Scan for the cell matching the given text and deliver its [X, Y] coordinate at center. 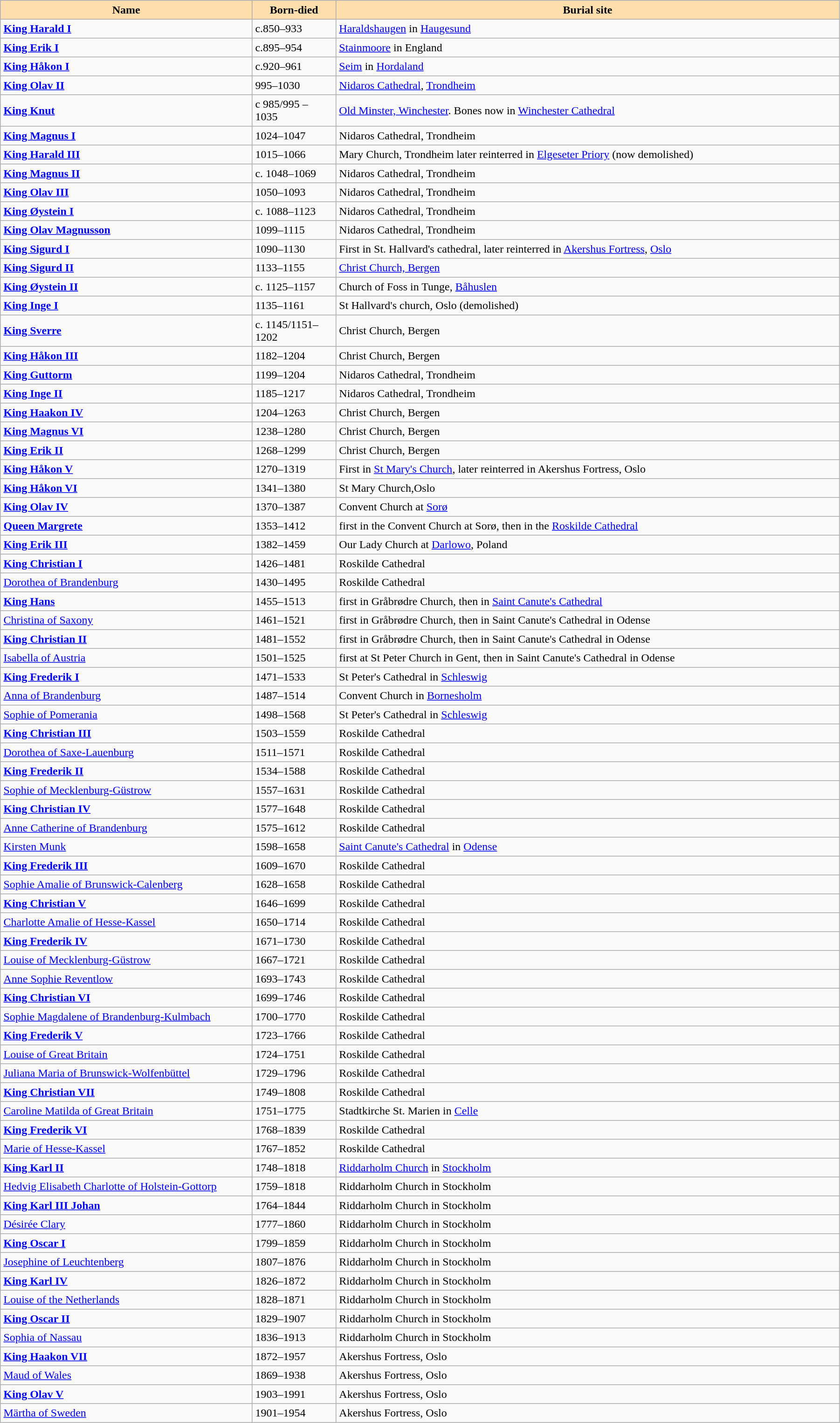
1268–1299 [294, 450]
Born-died [294, 10]
995–1030 [294, 85]
Louise of Great Britain [126, 1054]
1498–1568 [294, 715]
King Erik I [126, 48]
1182–1204 [294, 356]
first at St Peter Church in Gent, then in Saint Canute's Cathedral in Odense [588, 658]
1481–1552 [294, 639]
1015–1066 [294, 154]
1650–1714 [294, 922]
1836–1913 [294, 1337]
c. 1145/1151–1202 [294, 331]
c. 1125–1157 [294, 287]
1135–1161 [294, 305]
King Olav Magnusson [126, 230]
Isabella of Austria [126, 658]
King Sigurd II [126, 268]
Marie of Hesse-Kassel [126, 1148]
King Frederik V [126, 1035]
1903–1991 [294, 1394]
Anne Sophie Reventlow [126, 979]
Dorothea of Brandenburg [126, 582]
King Olav III [126, 192]
King Hans [126, 601]
King Inge I [126, 305]
1699–1746 [294, 997]
1557–1631 [294, 790]
King Håkon I [126, 66]
King Sverre [126, 331]
1382–1459 [294, 544]
King Christian II [126, 639]
Sophie of Mecklenburg-Güstrow [126, 790]
1671–1730 [294, 941]
1667–1721 [294, 960]
first in Gråbrødre Church, then in Saint Canute's Cathedral [588, 601]
King Karl II [126, 1168]
Josephine of Leuchtenberg [126, 1262]
Juliana Maria of Brunswick-Wolfenbüttel [126, 1073]
1270–1319 [294, 469]
First in St. Hallvard's cathedral, later reinterred in Akershus Fortress, Oslo [588, 249]
King Frederik I [126, 677]
1430–1495 [294, 582]
1353–1412 [294, 526]
1370–1387 [294, 507]
1901–1954 [294, 1413]
Saint Canute's Cathedral in Odense [588, 846]
Haraldshaugen in Haugesund [588, 28]
King Inge II [126, 393]
King Haakon IV [126, 412]
Louise of Mecklenburg-Güstrow [126, 960]
1777–1860 [294, 1224]
1238–1280 [294, 431]
1099–1115 [294, 230]
King Håkon VI [126, 488]
1471–1533 [294, 677]
Convent Church in Bornesholm [588, 695]
Désirée Clary [126, 1224]
1723–1766 [294, 1035]
1534–1588 [294, 771]
1828–1871 [294, 1299]
King Øystein I [126, 211]
c.850–933 [294, 28]
King Haakon VII [126, 1356]
Christina of Saxony [126, 620]
King Frederik III [126, 866]
Sophie Amalie of Brunswick-Calenberg [126, 884]
King Frederik II [126, 771]
Kirsten Munk [126, 846]
Sophie of Pomerania [126, 715]
1511–1571 [294, 752]
Märtha of Sweden [126, 1413]
Old Minster, Winchester. Bones now in Winchester Cathedral [588, 110]
King Øystein II [126, 287]
1050–1093 [294, 192]
King Oscar I [126, 1243]
1204–1263 [294, 412]
Caroline Matilda of Great Britain [126, 1111]
1133–1155 [294, 268]
1826–1872 [294, 1281]
King Magnus II [126, 173]
First in St Mary's Church, later reinterred in Akershus Fortress, Oslo [588, 469]
1628–1658 [294, 884]
1487–1514 [294, 695]
1807–1876 [294, 1262]
King Olav V [126, 1394]
Our Lady Church at Darlowo, Poland [588, 544]
1869–1938 [294, 1375]
Maud of Wales [126, 1375]
1729–1796 [294, 1073]
Queen Margrete [126, 526]
King Frederik VI [126, 1130]
King Christian VII [126, 1092]
1341–1380 [294, 488]
King Oscar II [126, 1319]
1426–1481 [294, 564]
1724–1751 [294, 1054]
Convent Church at Sorø [588, 507]
1767–1852 [294, 1148]
Mary Church, Trondheim later reinterred in Elgeseter Priory (now demolished) [588, 154]
1575–1612 [294, 828]
King Magnus VI [126, 431]
Anne Catherine of Brandenburg [126, 828]
Stainmoore in England [588, 48]
King Christian I [126, 564]
Charlotte Amalie of Hesse-Kassel [126, 922]
1455–1513 [294, 601]
1700–1770 [294, 1017]
1693–1743 [294, 979]
1748–1818 [294, 1168]
King Harald III [126, 154]
first in the Convent Church at Sorø, then in the Roskilde Cathedral [588, 526]
St Mary Church,Oslo [588, 488]
Hedvig Elisabeth Charlotte of Holstein-Gottorp [126, 1186]
King Erik III [126, 544]
Louise of the Netherlands [126, 1299]
St Hallvard's church, Oslo (demolished) [588, 305]
1199–1204 [294, 375]
King Olav IV [126, 507]
King Karl III Johan [126, 1205]
1764–1844 [294, 1205]
Sophia of Nassau [126, 1337]
c. 1088–1123 [294, 211]
1577–1648 [294, 809]
King Frederik IV [126, 941]
1090–1130 [294, 249]
King Olav II [126, 85]
c.920–961 [294, 66]
1503–1559 [294, 733]
1024–1047 [294, 136]
King Magnus I [126, 136]
1461–1521 [294, 620]
King Håkon III [126, 356]
Stadtkirche St. Marien in Celle [588, 1111]
1768–1839 [294, 1130]
King Harald I [126, 28]
1751–1775 [294, 1111]
Burial site [588, 10]
1185–1217 [294, 393]
1501–1525 [294, 658]
Seim in Hordaland [588, 66]
King Håkon V [126, 469]
King Christian V [126, 903]
1598–1658 [294, 846]
1609–1670 [294, 866]
King Christian III [126, 733]
1872–1957 [294, 1356]
King Christian VI [126, 997]
1799–1859 [294, 1243]
Dorothea of Saxe-Lauenburg [126, 752]
Sophie Magdalene of Brandenburg-Kulmbach [126, 1017]
Church of Foss in Tunge, Båhuslen [588, 287]
c. 1048–1069 [294, 173]
King Erik II [126, 450]
Anna of Brandenburg [126, 695]
c.895–954 [294, 48]
c 985/995 – 1035 [294, 110]
1829–1907 [294, 1319]
1646–1699 [294, 903]
King Christian IV [126, 809]
King Knut [126, 110]
King Sigurd I [126, 249]
1759–1818 [294, 1186]
King Karl IV [126, 1281]
King Guttorm [126, 375]
1749–1808 [294, 1092]
Name [126, 10]
